Identify which cell holds the provided text, then report its [X, Y] central coordinate. 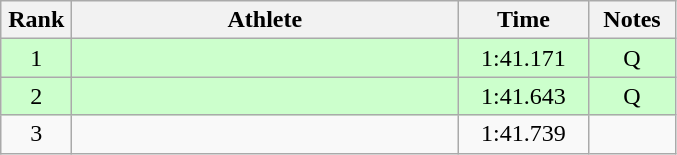
Rank [36, 20]
1 [36, 58]
1:41.643 [524, 96]
Time [524, 20]
Athlete [265, 20]
1:41.739 [524, 134]
3 [36, 134]
Notes [632, 20]
2 [36, 96]
1:41.171 [524, 58]
